Determine the (X, Y) coordinate at the center of the cell enclosing the given text.  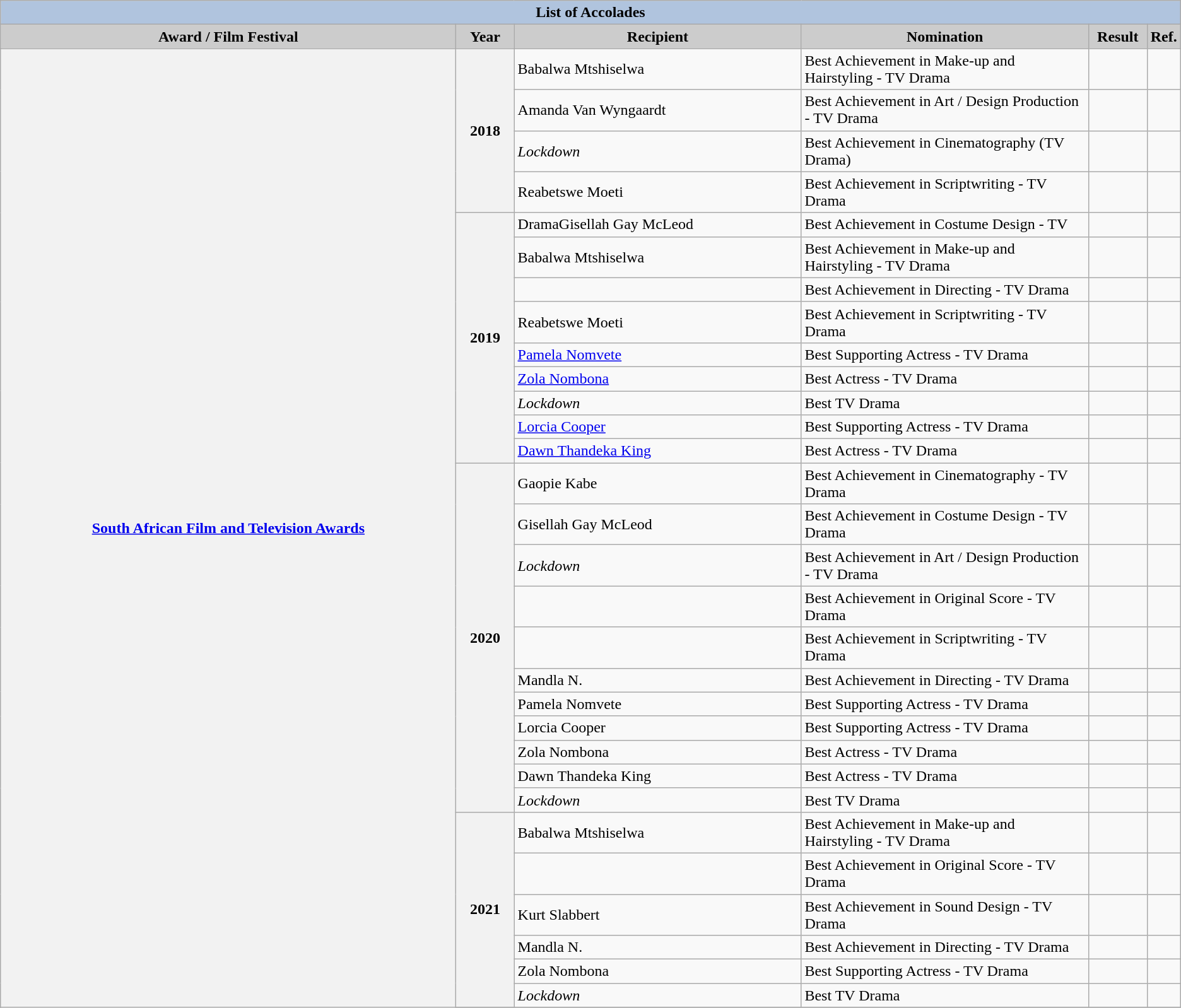
Best Achievement in Cinematography (TV Drama) (945, 151)
Award / Film Festival (228, 37)
Best Achievement in Sound Design - TV Drama (945, 915)
2019 (485, 338)
Year (485, 37)
Nomination (945, 37)
List of Accolades (590, 13)
2018 (485, 131)
Ref. (1163, 37)
Best Achievement in Costume Design - TV Drama (945, 525)
Kurt Slabbert (657, 915)
Result (1118, 37)
Recipient (657, 37)
2020 (485, 638)
DramaGisellah Gay McLeod (657, 225)
Gisellah Gay McLeod (657, 525)
South African Film and Television Awards (228, 528)
2021 (485, 910)
Amanda Van Wyngaardt (657, 110)
Gaopie Kabe (657, 483)
Best Achievement in Cinematography - TV Drama (945, 483)
Best Achievement in Costume Design - TV (945, 225)
